Determine the (X, Y) coordinate at the center of the cell enclosing the given text.  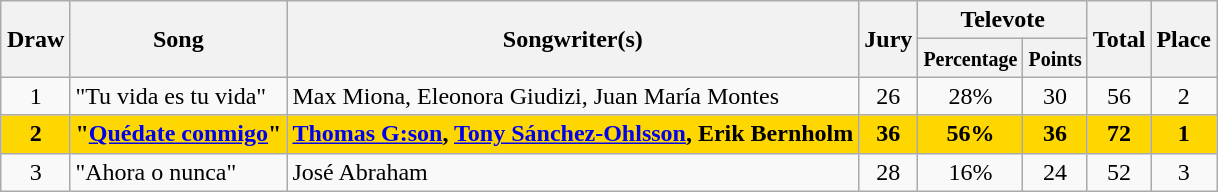
56% (970, 134)
56 (1119, 96)
"Ahora o nunca" (178, 172)
Draw (35, 39)
30 (1055, 96)
José Abraham (573, 172)
24 (1055, 172)
52 (1119, 172)
Percentage (970, 58)
Thomas G:son, Tony Sánchez-Ohlsson, Erik Bernholm (573, 134)
Max Miona, Eleonora Giudizi, Juan María Montes (573, 96)
26 (888, 96)
Songwriter(s) (573, 39)
Points (1055, 58)
28% (970, 96)
"Quédate conmigo" (178, 134)
72 (1119, 134)
Jury (888, 39)
"Tu vida es tu vida" (178, 96)
28 (888, 172)
Televote (1002, 20)
Total (1119, 39)
Song (178, 39)
16% (970, 172)
Place (1184, 39)
